Output the (X, Y) coordinate of the center of the cell containing the given text.  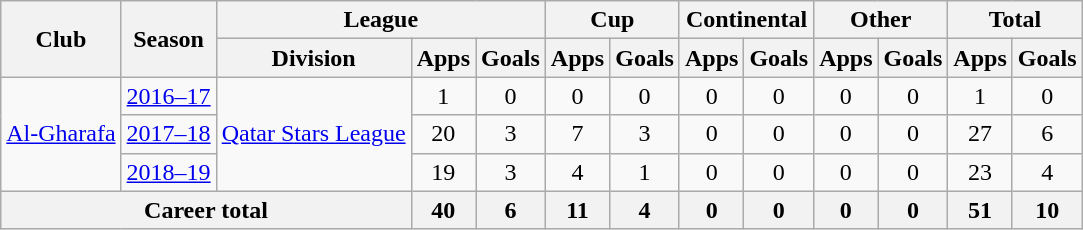
19 (443, 172)
2017–18 (168, 134)
10 (1047, 210)
20 (443, 134)
Career total (206, 210)
Other (881, 20)
Continental (746, 20)
Season (168, 39)
Club (61, 39)
7 (577, 134)
League (380, 20)
40 (443, 210)
Al-Gharafa (61, 134)
Cup (612, 20)
23 (980, 172)
Qatar Stars League (314, 134)
11 (577, 210)
51 (980, 210)
27 (980, 134)
Division (314, 58)
Total (1015, 20)
2018–19 (168, 172)
2016–17 (168, 96)
